Output the [X, Y] coordinate of the center of the cell containing the given text.  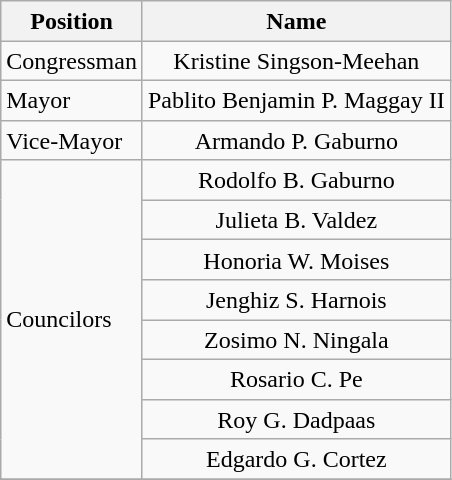
Kristine Singson-Meehan [296, 61]
Pablito Benjamin P. Maggay II [296, 100]
Congressman [72, 61]
Name [296, 21]
Julieta B. Valdez [296, 220]
Mayor [72, 100]
Edgardo G. Cortez [296, 459]
Armando P. Gaburno [296, 140]
Rosario C. Pe [296, 379]
Zosimo N. Ningala [296, 340]
Roy G. Dadpaas [296, 419]
Jenghiz S. Harnois [296, 300]
Vice-Mayor [72, 140]
Honoria W. Moises [296, 260]
Position [72, 21]
Councilors [72, 320]
Rodolfo B. Gaburno [296, 180]
